Pinpoint the cell where the given text exists, returning its (X, Y) midpoint coordinate. 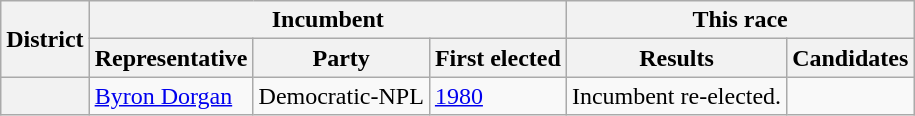
Byron Dorgan (171, 96)
Party (341, 58)
Candidates (850, 58)
Representative (171, 58)
District (45, 39)
This race (740, 20)
Democratic-NPL (341, 96)
Incumbent (328, 20)
First elected (498, 58)
Results (676, 58)
Incumbent re-elected. (676, 96)
1980 (498, 96)
